Search for the cell housing the specified text and yield its [x, y] center coordinate. 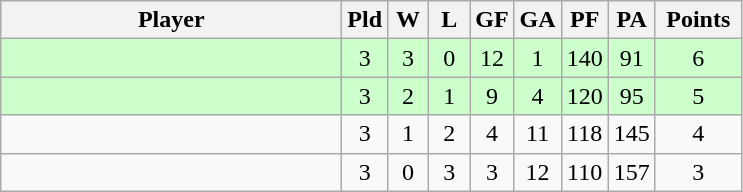
6 [698, 58]
Points [698, 20]
PF [584, 20]
157 [632, 172]
W [408, 20]
145 [632, 134]
5 [698, 96]
95 [632, 96]
GF [492, 20]
L [450, 20]
120 [584, 96]
110 [584, 172]
140 [584, 58]
91 [632, 58]
118 [584, 134]
Pld [365, 20]
11 [538, 134]
Player [172, 20]
GA [538, 20]
9 [492, 96]
PA [632, 20]
